Return [x, y] of the center of cell containing provided text 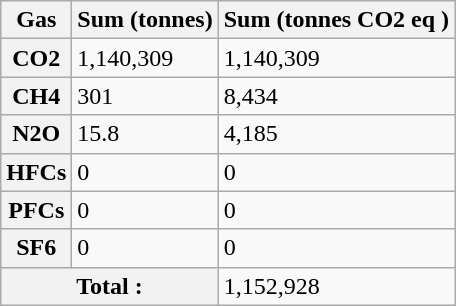
Gas [36, 20]
CH4 [36, 96]
SF6 [36, 248]
N2O [36, 134]
Total : [110, 286]
15.8 [145, 134]
HFCs [36, 172]
8,434 [336, 96]
PFCs [36, 210]
CO2 [36, 58]
301 [145, 96]
1,152,928 [336, 286]
Sum (tonnes CO2 eq ) [336, 20]
4,185 [336, 134]
Sum (tonnes) [145, 20]
